Provide the (X, Y) coordinate of the cell's center where the given text is located.  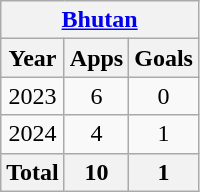
Apps (96, 58)
Total (33, 172)
Year (33, 58)
Bhutan (100, 20)
0 (164, 96)
6 (96, 96)
10 (96, 172)
4 (96, 134)
2023 (33, 96)
2024 (33, 134)
Goals (164, 58)
